Return the (X, Y) coordinate for the center point of the cell that contains the specified text.  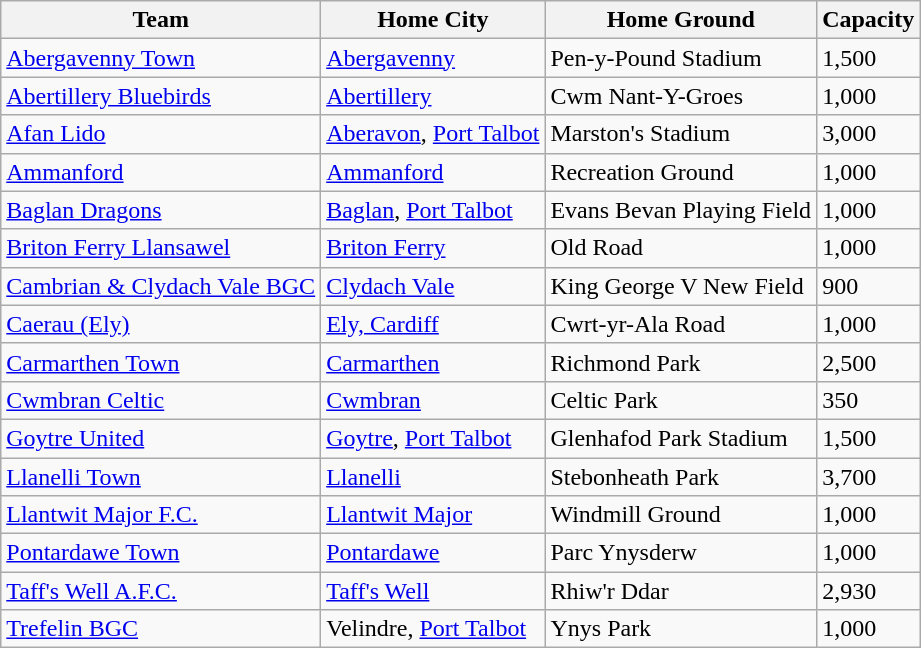
Taff's Well A.F.C. (161, 591)
Ely, Cardiff (433, 324)
Briton Ferry Llansawel (161, 248)
Briton Ferry (433, 248)
Marston's Stadium (681, 134)
Llanelli (433, 477)
Ynys Park (681, 629)
Evans Bevan Playing Field (681, 210)
Caerau (Ely) (161, 324)
Recreation Ground (681, 172)
Capacity (868, 20)
Cwrt-yr-Ala Road (681, 324)
Taff's Well (433, 591)
Aberavon, Port Talbot (433, 134)
Goytre United (161, 438)
3,000 (868, 134)
Cwmbran Celtic (161, 400)
2,930 (868, 591)
Abertillery Bluebirds (161, 96)
Pontardawe Town (161, 553)
Baglan Dragons (161, 210)
Carmarthen (433, 362)
King George V New Field (681, 286)
Cambrian & Clydach Vale BGC (161, 286)
Stebonheath Park (681, 477)
Abertillery (433, 96)
Abergavenny (433, 58)
Old Road (681, 248)
2,500 (868, 362)
Team (161, 20)
Pontardawe (433, 553)
Rhiw'r Ddar (681, 591)
Home City (433, 20)
Velindre, Port Talbot (433, 629)
Baglan, Port Talbot (433, 210)
Cwmbran (433, 400)
Parc Ynysderw (681, 553)
Celtic Park (681, 400)
Home Ground (681, 20)
Richmond Park (681, 362)
Llanelli Town (161, 477)
Goytre, Port Talbot (433, 438)
Llantwit Major (433, 515)
Trefelin BGC (161, 629)
Glenhafod Park Stadium (681, 438)
Abergavenny Town (161, 58)
Windmill Ground (681, 515)
Afan Lido (161, 134)
Llantwit Major F.C. (161, 515)
Cwm Nant-Y-Groes (681, 96)
Clydach Vale (433, 286)
Pen-y-Pound Stadium (681, 58)
350 (868, 400)
3,700 (868, 477)
900 (868, 286)
Carmarthen Town (161, 362)
